Find where the given text appears and provide that cell's center as (x, y) coordinate. 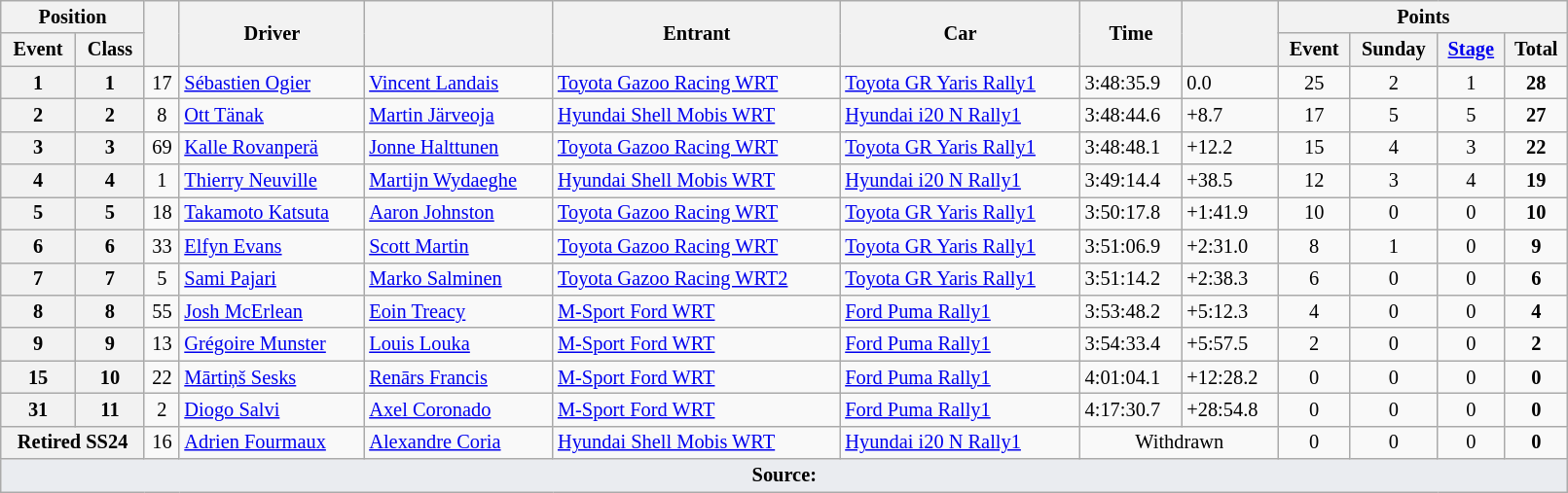
Grégoire Munster (272, 344)
3:50:17.8 (1131, 213)
Takamoto Katsuta (272, 213)
Martin Järveoja (458, 115)
3:48:48.1 (1131, 148)
Position (73, 17)
18 (162, 213)
3:51:06.9 (1131, 246)
16 (162, 442)
Jonne Halttunen (458, 148)
Driver (272, 33)
Sami Pajari (272, 279)
Diogo Salvi (272, 409)
Eoin Treacy (458, 311)
Total (1536, 50)
12 (1314, 181)
25 (1314, 83)
Sunday (1394, 50)
Retired SS24 (73, 442)
Points (1423, 17)
Aaron Johnston (458, 213)
Entrant (697, 33)
13 (162, 344)
+5:12.3 (1230, 311)
Renārs Francis (458, 377)
11 (109, 409)
Marko Salminen (458, 279)
Source: (784, 475)
Josh McErlean (272, 311)
Ott Tänak (272, 115)
55 (162, 311)
Thierry Neuville (272, 181)
Elfyn Evans (272, 246)
69 (162, 148)
28 (1536, 83)
Mārtiņš Sesks (272, 377)
3:49:14.4 (1131, 181)
+12:28.2 (1230, 377)
Vincent Landais (458, 83)
+8.7 (1230, 115)
3:54:33.4 (1131, 344)
0.0 (1230, 83)
Stage (1472, 50)
Toyota Gazoo Racing WRT2 (697, 279)
Adrien Fourmaux (272, 442)
4:17:30.7 (1131, 409)
Time (1131, 33)
3:53:48.2 (1131, 311)
+1:41.9 (1230, 213)
Kalle Rovanperä (272, 148)
+38.5 (1230, 181)
Martijn Wydaeghe (458, 181)
27 (1536, 115)
Axel Coronado (458, 409)
Car (960, 33)
19 (1536, 181)
3:48:35.9 (1131, 83)
Louis Louka (458, 344)
+2:31.0 (1230, 246)
3:48:44.6 (1131, 115)
Class (109, 50)
Alexandre Coria (458, 442)
3:51:14.2 (1131, 279)
Scott Martin (458, 246)
4:01:04.1 (1131, 377)
+2:38.3 (1230, 279)
31 (39, 409)
+28:54.8 (1230, 409)
Sébastien Ogier (272, 83)
33 (162, 246)
Withdrawn (1180, 442)
+12.2 (1230, 148)
+5:57.5 (1230, 344)
